Find where the given text appears and provide that cell's center as [X, Y] coordinate. 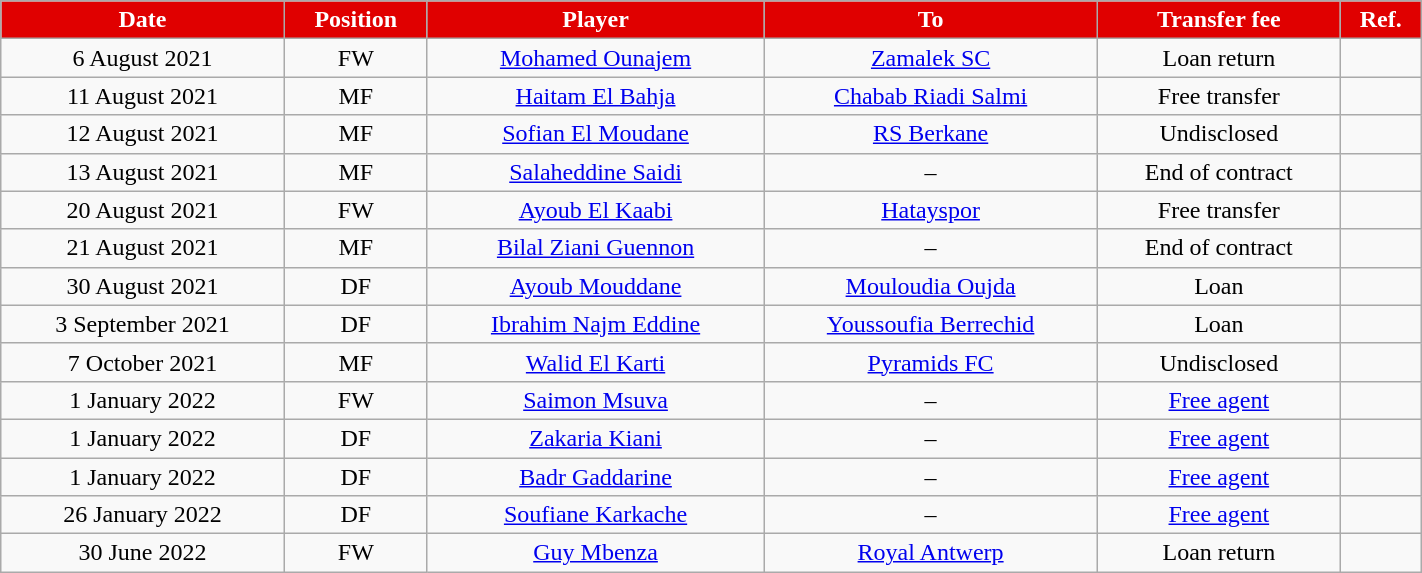
To [931, 20]
Player [595, 20]
Salaheddine Saidi [595, 172]
Ayoub El Kaabi [595, 210]
Walid El Karti [595, 362]
Ibrahim Najm Eddine [595, 324]
Badr Gaddarine [595, 477]
30 June 2022 [143, 553]
Haitam El Bahja [595, 96]
Date [143, 20]
Hatayspor [931, 210]
Mouloudia Oujda [931, 286]
Royal Antwerp [931, 553]
Transfer fee [1218, 20]
Zamalek SC [931, 58]
Ref. [1380, 20]
Position [356, 20]
Youssoufia Berrechid [931, 324]
3 September 2021 [143, 324]
20 August 2021 [143, 210]
21 August 2021 [143, 248]
13 August 2021 [143, 172]
12 August 2021 [143, 134]
Sofian El Moudane [595, 134]
RS Berkane [931, 134]
26 January 2022 [143, 515]
Saimon Msuva [595, 400]
Ayoub Mouddane [595, 286]
6 August 2021 [143, 58]
Bilal Ziani Guennon [595, 248]
Pyramids FC [931, 362]
11 August 2021 [143, 96]
Chabab Riadi Salmi [931, 96]
Guy Mbenza [595, 553]
Soufiane Karkache [595, 515]
Mohamed Ounajem [595, 58]
7 October 2021 [143, 362]
30 August 2021 [143, 286]
Zakaria Kiani [595, 438]
